Return the [x, y] coordinate for the center point of the cell that contains the specified text.  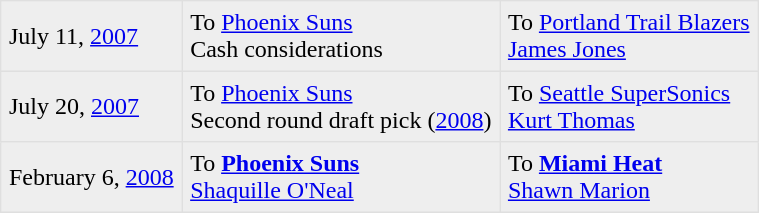
To Miami HeatShawn Marion [629, 177]
To Phoenix SunsSecond round draft pick (2008) [341, 106]
July 20, 2007 [92, 106]
February 6, 2008 [92, 177]
To Phoenix SunsShaquille O'Neal [341, 177]
July 11, 2007 [92, 36]
To Seattle SuperSonicsKurt Thomas [629, 106]
To Portland Trail BlazersJames Jones [629, 36]
To Phoenix SunsCash considerations [341, 36]
